Pinpoint the cell where the given text exists, returning its (X, Y) midpoint coordinate. 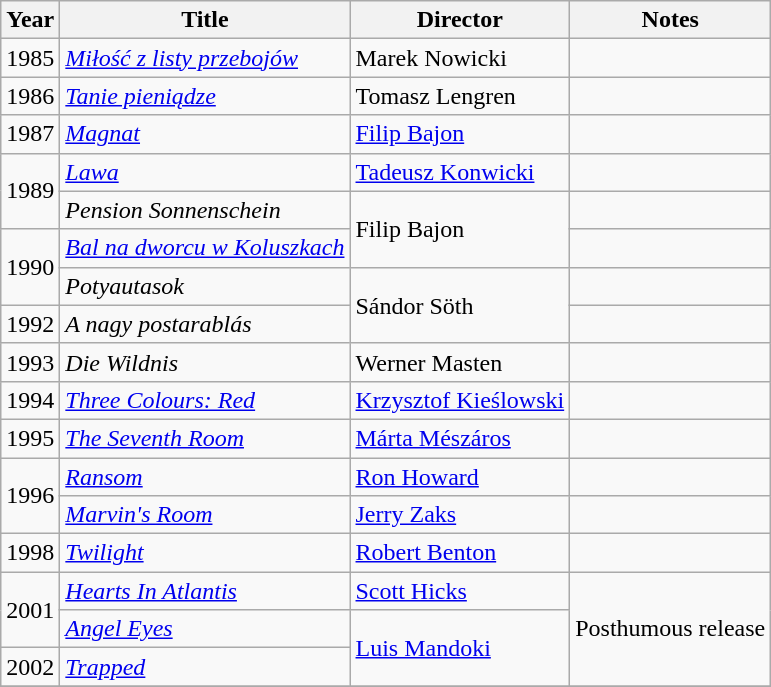
1990 (30, 267)
Sándor Söth (460, 305)
Hearts In Atlantis (205, 591)
1989 (30, 191)
1996 (30, 496)
Tanie pieniądze (205, 96)
Trapped (205, 667)
Angel Eyes (205, 629)
Ransom (205, 477)
1985 (30, 58)
Potyautasok (205, 286)
Robert Benton (460, 553)
Lawa (205, 172)
1995 (30, 438)
Marek Nowicki (460, 58)
Twilight (205, 553)
Director (460, 20)
Werner Masten (460, 362)
Magnat (205, 134)
Jerry Zaks (460, 515)
Krzysztof Kieślowski (460, 400)
1993 (30, 362)
The Seventh Room (205, 438)
Bal na dworcu w Koluszkach (205, 248)
Title (205, 20)
1986 (30, 96)
Ron Howard (460, 477)
Tomasz Lengren (460, 96)
Notes (670, 20)
Die Wildnis (205, 362)
1987 (30, 134)
Posthumous release (670, 629)
Márta Mészáros (460, 438)
1992 (30, 324)
A nagy postarablás (205, 324)
2002 (30, 667)
1994 (30, 400)
Year (30, 20)
Tadeusz Konwicki (460, 172)
Marvin's Room (205, 515)
Scott Hicks (460, 591)
2001 (30, 610)
Miłość z listy przebojów (205, 58)
1998 (30, 553)
Three Colours: Red (205, 400)
Luis Mandoki (460, 648)
Pension Sonnenschein (205, 210)
